Return the [x, y] coordinate for the center point of the cell that contains the specified text.  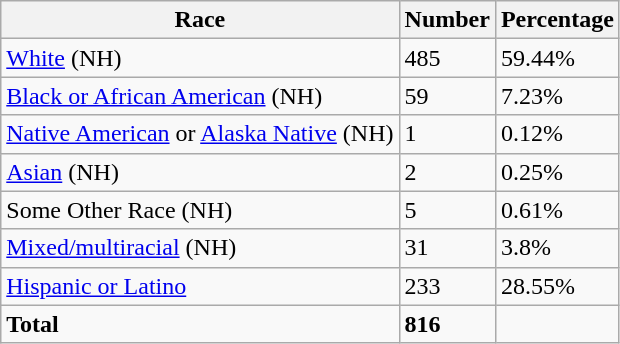
Hispanic or Latino [200, 286]
Mixed/multiracial (NH) [200, 248]
0.25% [557, 172]
28.55% [557, 286]
2 [447, 172]
Race [200, 20]
233 [447, 286]
3.8% [557, 248]
59 [447, 96]
5 [447, 210]
Black or African American (NH) [200, 96]
1 [447, 134]
Total [200, 324]
31 [447, 248]
Some Other Race (NH) [200, 210]
0.12% [557, 134]
White (NH) [200, 58]
Asian (NH) [200, 172]
816 [447, 324]
Native American or Alaska Native (NH) [200, 134]
Percentage [557, 20]
485 [447, 58]
59.44% [557, 58]
7.23% [557, 96]
0.61% [557, 210]
Number [447, 20]
